Provide the (x, y) coordinate of the cell's center where the given text is located.  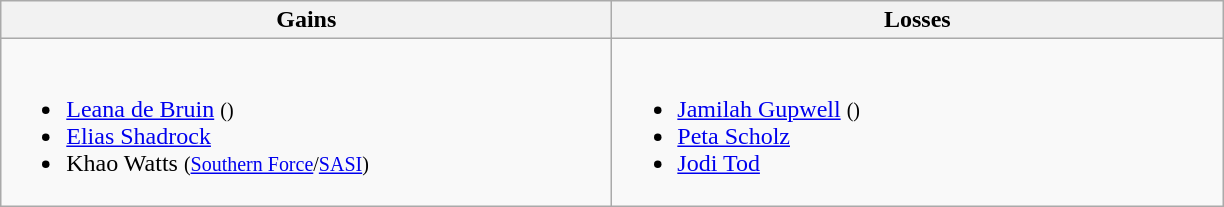
Leana de Bruin ()Elias ShadrockKhao Watts (Southern Force/SASI) (306, 122)
Losses (918, 20)
Gains (306, 20)
Jamilah Gupwell ()Peta ScholzJodi Tod (918, 122)
